Detect which cell encompasses the target text, then output its [x, y] center coordinate. 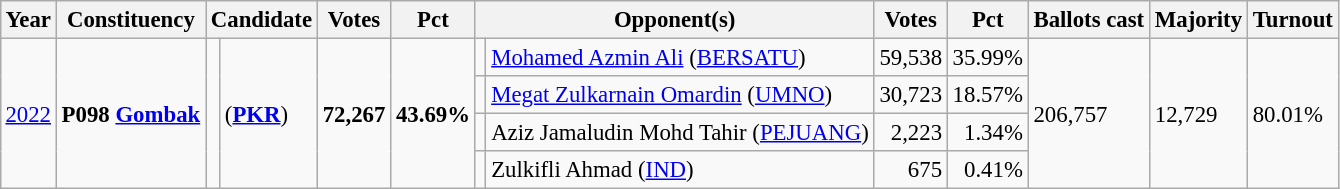
(PKR) [269, 113]
80.01% [1292, 113]
0.41% [988, 170]
Turnout [1292, 20]
2022 [28, 113]
59,538 [910, 57]
72,267 [354, 113]
43.69% [434, 113]
P098 Gombak [130, 113]
12,729 [1198, 113]
Constituency [130, 20]
Year [28, 20]
Zulkifli Ahmad (IND) [680, 170]
Ballots cast [1088, 20]
1.34% [988, 133]
18.57% [988, 95]
Mohamed Azmin Ali (BERSATU) [680, 57]
Megat Zulkarnain Omardin (UMNO) [680, 95]
Candidate [262, 20]
2,223 [910, 133]
675 [910, 170]
30,723 [910, 95]
35.99% [988, 57]
Aziz Jamaludin Mohd Tahir (PEJUANG) [680, 133]
Majority [1198, 20]
206,757 [1088, 113]
Opponent(s) [674, 20]
